For the text-containing cell, return its midpoint in (X, Y) coordinate format. 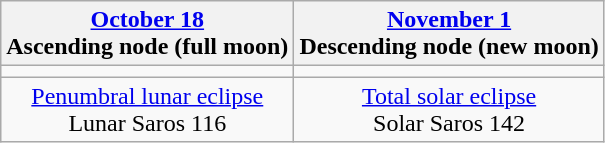
Total solar eclipseSolar Saros 142 (449, 110)
Penumbral lunar eclipseLunar Saros 116 (148, 110)
November 1Descending node (new moon) (449, 34)
October 18Ascending node (full moon) (148, 34)
